Provide the [x, y] coordinate of the cell's center where the given text is located.  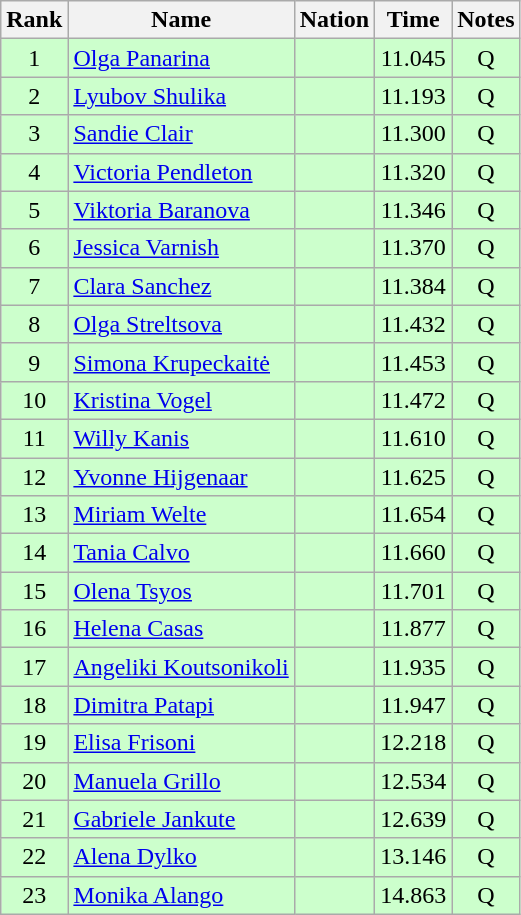
12 [34, 477]
Simona Krupeckaitė [181, 362]
11.701 [414, 591]
6 [34, 248]
Jessica Varnish [181, 248]
18 [34, 705]
Sandie Clair [181, 134]
Willy Kanis [181, 438]
11.045 [414, 58]
12.534 [414, 781]
Victoria Pendleton [181, 172]
19 [34, 743]
Rank [34, 20]
Monika Alango [181, 895]
11.610 [414, 438]
13.146 [414, 857]
14 [34, 553]
Nation [334, 20]
12.639 [414, 819]
14.863 [414, 895]
11.453 [414, 362]
9 [34, 362]
Alena Dylko [181, 857]
16 [34, 629]
20 [34, 781]
Elisa Frisoni [181, 743]
Viktoria Baranova [181, 210]
15 [34, 591]
11.346 [414, 210]
10 [34, 400]
11.877 [414, 629]
11.947 [414, 705]
17 [34, 667]
3 [34, 134]
13 [34, 515]
Lyubov Shulika [181, 96]
Dimitra Patapi [181, 705]
11.660 [414, 553]
Kristina Vogel [181, 400]
23 [34, 895]
Miriam Welte [181, 515]
4 [34, 172]
12.218 [414, 743]
Helena Casas [181, 629]
21 [34, 819]
11.370 [414, 248]
11.625 [414, 477]
Manuela Grillo [181, 781]
Olga Streltsova [181, 324]
8 [34, 324]
11.300 [414, 134]
11.384 [414, 286]
11.654 [414, 515]
Name [181, 20]
Olga Panarina [181, 58]
Time [414, 20]
22 [34, 857]
Angeliki Koutsonikoli [181, 667]
7 [34, 286]
Yvonne Hijgenaar [181, 477]
11.432 [414, 324]
Tania Calvo [181, 553]
11.320 [414, 172]
5 [34, 210]
Clara Sanchez [181, 286]
2 [34, 96]
Gabriele Jankute [181, 819]
11.472 [414, 400]
11.193 [414, 96]
11.935 [414, 667]
1 [34, 58]
Notes [486, 20]
Olena Tsyos [181, 591]
11 [34, 438]
